Detect which cell encompasses the target text, then output its (X, Y) center coordinate. 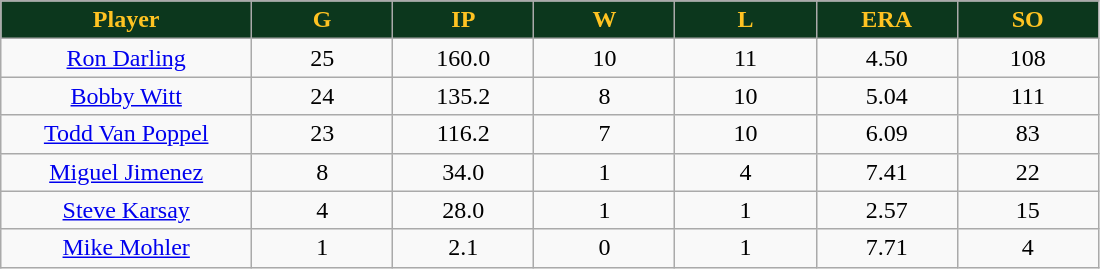
Ron Darling (126, 58)
L (746, 20)
2.1 (464, 248)
SO (1028, 20)
Mike Mohler (126, 248)
Miguel Jimenez (126, 172)
15 (1028, 210)
Steve Karsay (126, 210)
7.41 (886, 172)
4.50 (886, 58)
83 (1028, 134)
28.0 (464, 210)
IP (464, 20)
Bobby Witt (126, 96)
Todd Van Poppel (126, 134)
108 (1028, 58)
11 (746, 58)
7.71 (886, 248)
25 (322, 58)
111 (1028, 96)
2.57 (886, 210)
7 (604, 134)
34.0 (464, 172)
0 (604, 248)
6.09 (886, 134)
160.0 (464, 58)
G (322, 20)
Player (126, 20)
23 (322, 134)
ERA (886, 20)
24 (322, 96)
22 (1028, 172)
116.2 (464, 134)
135.2 (464, 96)
5.04 (886, 96)
W (604, 20)
